Return the [X, Y] coordinate for the center point of the cell that contains the specified text.  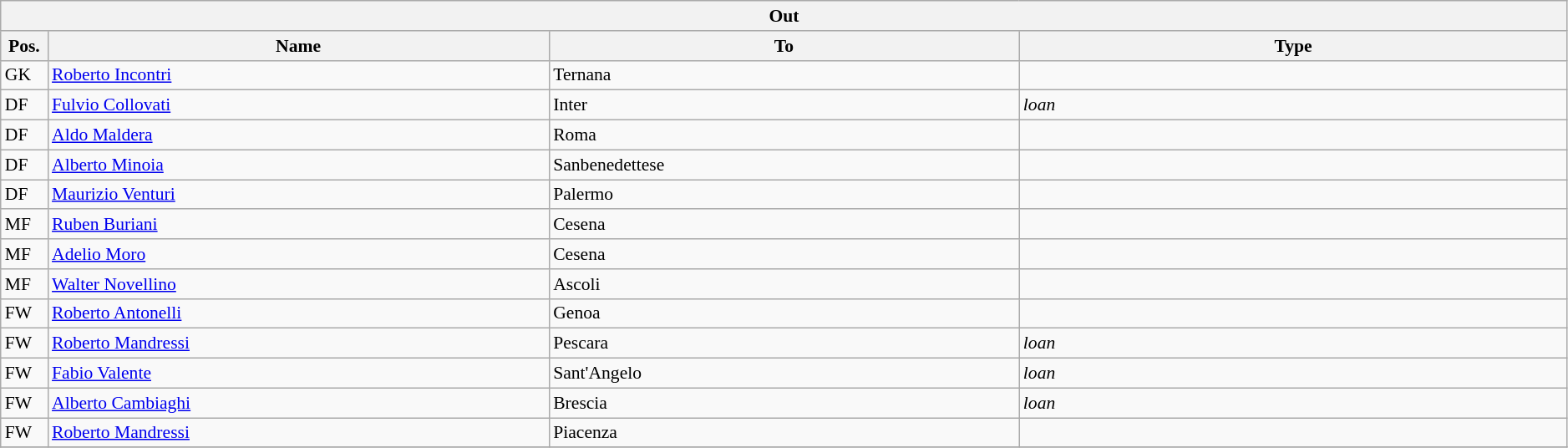
Brescia [784, 403]
Fulvio Collovati [298, 105]
Alberto Minoia [298, 165]
Type [1293, 46]
GK [24, 75]
Maurizio Venturi [298, 195]
Ruben Buriani [298, 225]
Ascoli [784, 284]
Fabio Valente [298, 374]
Inter [784, 105]
To [784, 46]
Pos. [24, 46]
Pescara [784, 344]
Sanbenedettese [784, 165]
Alberto Cambiaghi [298, 403]
Piacenza [784, 433]
Out [784, 16]
Palermo [784, 195]
Roberto Incontri [298, 75]
Genoa [784, 313]
Sant'Angelo [784, 374]
Roma [784, 135]
Ternana [784, 75]
Adelio Moro [298, 254]
Name [298, 46]
Aldo Maldera [298, 135]
Roberto Antonelli [298, 313]
Walter Novellino [298, 284]
